Determine the (x, y) coordinate at the center of the cell enclosing the given text.  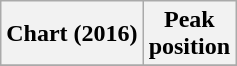
Peak position (189, 34)
Chart (2016) (72, 34)
